Determine the [X, Y] coordinate at the center of the cell enclosing the given text.  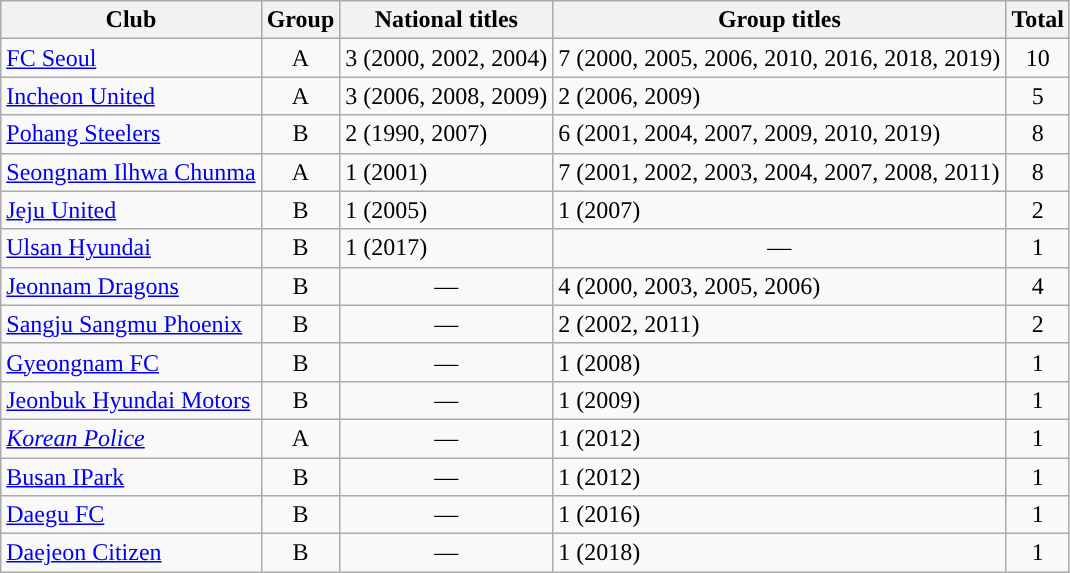
2 (2006, 2009) [780, 96]
Jeonnam Dragons [131, 286]
10 [1038, 58]
4 (2000, 2003, 2005, 2006) [780, 286]
1 (2016) [780, 515]
Group [300, 20]
Club [131, 20]
Jeonbuk Hyundai Motors [131, 400]
Jeju United [131, 210]
7 (2000, 2005, 2006, 2010, 2016, 2018, 2019) [780, 58]
Daejeon Citizen [131, 553]
1 (2017) [446, 248]
Incheon United [131, 96]
Seongnam Ilhwa Chunma [131, 172]
3 (2006, 2008, 2009) [446, 96]
Daegu FC [131, 515]
5 [1038, 96]
2 (2002, 2011) [780, 324]
Total [1038, 20]
Pohang Steelers [131, 134]
Busan IPark [131, 477]
1 (2008) [780, 362]
National titles [446, 20]
2 (1990, 2007) [446, 134]
1 (2005) [446, 210]
7 (2001, 2002, 2003, 2004, 2007, 2008, 2011) [780, 172]
3 (2000, 2002, 2004) [446, 58]
Group titles [780, 20]
Korean Police [131, 438]
1 (2018) [780, 553]
Gyeongnam FC [131, 362]
1 (2009) [780, 400]
Ulsan Hyundai [131, 248]
4 [1038, 286]
FC Seoul [131, 58]
Sangju Sangmu Phoenix [131, 324]
6 (2001, 2004, 2007, 2009, 2010, 2019) [780, 134]
1 (2007) [780, 210]
1 (2001) [446, 172]
